Extract the [x, y] coordinate from the center of the cell holding the provided text.  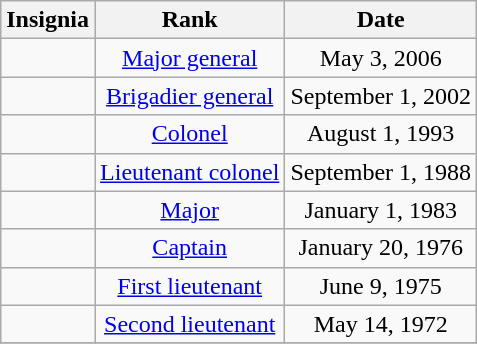
September 1, 1988 [381, 172]
Date [381, 20]
May 3, 2006 [381, 58]
January 20, 1976 [381, 248]
January 1, 1983 [381, 210]
Insignia [48, 20]
May 14, 1972 [381, 324]
September 1, 2002 [381, 96]
August 1, 1993 [381, 134]
Brigadier general [190, 96]
June 9, 1975 [381, 286]
Second lieutenant [190, 324]
Rank [190, 20]
Captain [190, 248]
Major [190, 210]
First lieutenant [190, 286]
Lieutenant colonel [190, 172]
Colonel [190, 134]
Major general [190, 58]
